Scan for the cell matching the given text and deliver its [x, y] coordinate at center. 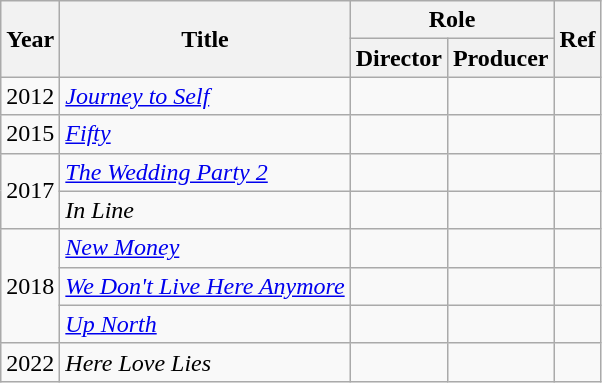
Fifty [205, 134]
New Money [205, 248]
Year [30, 39]
In Line [205, 210]
Ref [578, 39]
Here Love Lies [205, 362]
Producer [500, 58]
Director [398, 58]
2017 [30, 191]
2022 [30, 362]
Up North [205, 324]
The Wedding Party 2 [205, 172]
We Don't Live Here Anymore [205, 286]
Journey to Self [205, 96]
Title [205, 39]
Role [452, 20]
2012 [30, 96]
2018 [30, 286]
2015 [30, 134]
